Find where the given text appears and provide that cell's center as [X, Y] coordinate. 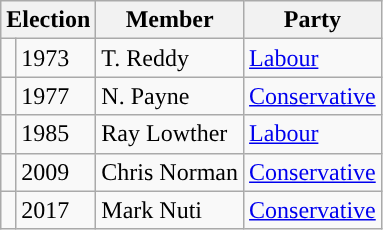
Ray Lowther [170, 134]
Mark Nuti [170, 210]
2009 [56, 172]
Election [48, 20]
Member [170, 20]
Chris Norman [170, 172]
2017 [56, 210]
N. Payne [170, 96]
T. Reddy [170, 58]
1985 [56, 134]
1973 [56, 58]
1977 [56, 96]
Party [313, 20]
